Return [x, y] of the center of cell containing provided text 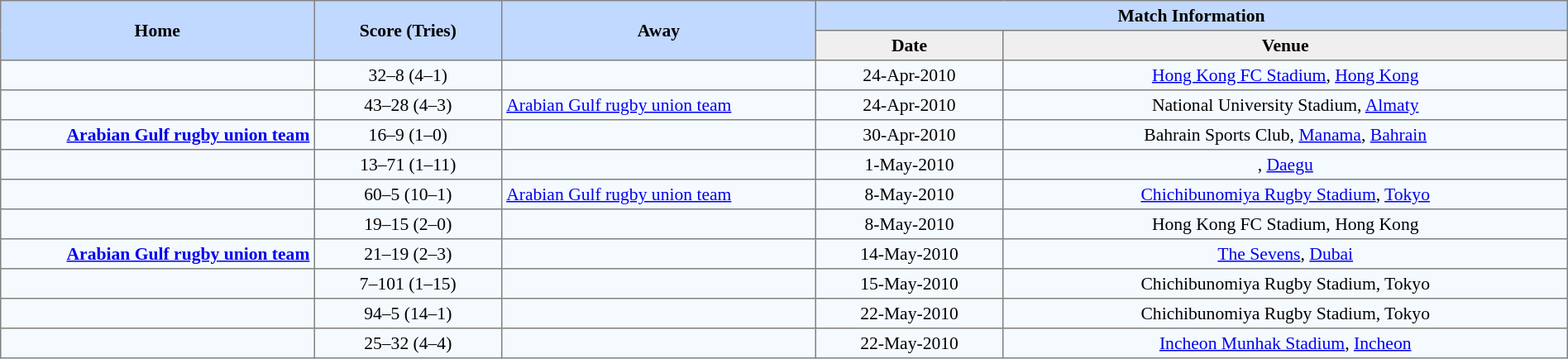
21–19 (2–3) [409, 254]
16–9 (1–0) [409, 135]
19–15 (2–0) [409, 224]
1-May-2010 [910, 165]
Venue [1285, 45]
32–8 (4–1) [409, 75]
14-May-2010 [910, 254]
Incheon Munhak Stadium, Incheon [1285, 343]
National University Stadium, Almaty [1285, 105]
, Daegu [1285, 165]
15-May-2010 [910, 284]
25–32 (4–4) [409, 343]
43–28 (4–3) [409, 105]
Bahrain Sports Club, Manama, Bahrain [1285, 135]
Match Information [1191, 16]
13–71 (1–11) [409, 165]
Date [910, 45]
The Sevens, Dubai [1285, 254]
Away [658, 31]
30-Apr-2010 [910, 135]
60–5 (10–1) [409, 194]
94–5 (14–1) [409, 314]
Home [157, 31]
7–101 (1–15) [409, 284]
Score (Tries) [409, 31]
